For the text-containing cell, return its midpoint in (X, Y) coordinate format. 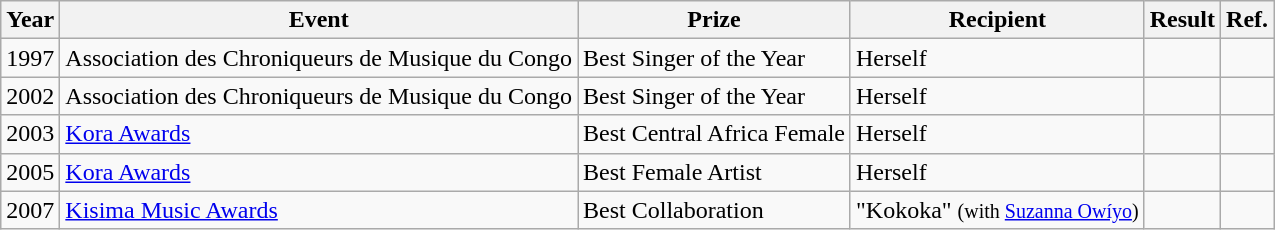
Event (319, 20)
Kisima Music Awards (319, 210)
2007 (30, 210)
Prize (714, 20)
Best Central Africa Female (714, 134)
"Kokoka" (with Suzanna Owíyo) (997, 210)
Ref. (1248, 20)
1997 (30, 58)
2005 (30, 172)
Best Collaboration (714, 210)
Result (1182, 20)
Best Female Artist (714, 172)
2002 (30, 96)
2003 (30, 134)
Year (30, 20)
Recipient (997, 20)
